Scan for the cell matching the given text and deliver its [x, y] coordinate at center. 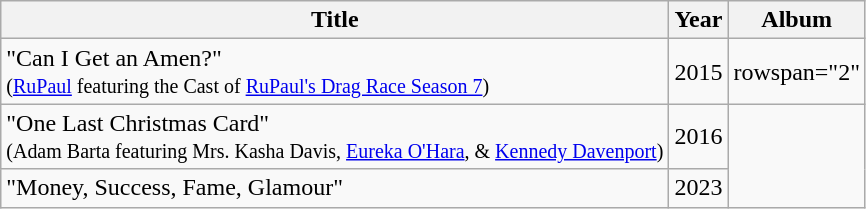
Year [698, 20]
2023 [698, 188]
rowspan="2" [797, 72]
"Can I Get an Amen?"(RuPaul featuring the Cast of RuPaul's Drag Race Season 7) [335, 72]
Title [335, 20]
Album [797, 20]
2015 [698, 72]
2016 [698, 136]
"One Last Christmas Card"(Adam Barta featuring Mrs. Kasha Davis, Eureka O'Hara, & Kennedy Davenport) [335, 136]
"Money, Success, Fame, Glamour" [335, 188]
